For the text-containing cell, return its midpoint in (X, Y) coordinate format. 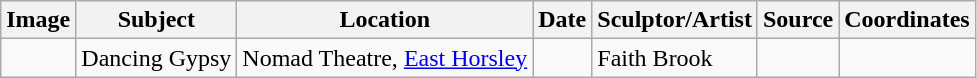
Subject (156, 20)
Nomad Theatre, East Horsley (385, 58)
Coordinates (907, 20)
Dancing Gypsy (156, 58)
Date (562, 20)
Location (385, 20)
Faith Brook (675, 58)
Source (798, 20)
Sculptor/Artist (675, 20)
Image (38, 20)
